Find where the given text appears and provide that cell's center as (x, y) coordinate. 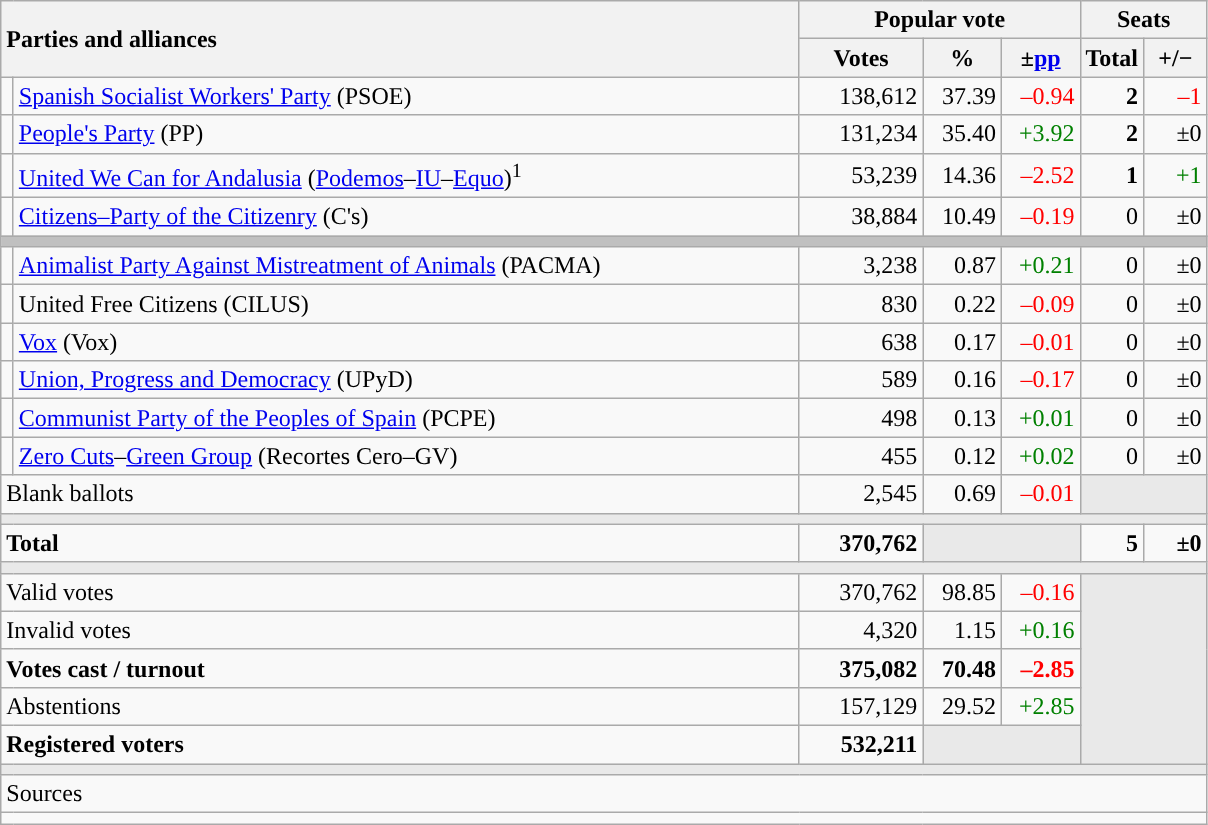
–2.52 (1040, 176)
+2.85 (1040, 706)
0.69 (962, 494)
37.39 (962, 96)
70.48 (962, 668)
0.17 (962, 342)
Zero Cuts–Green Group (Recortes Cero–GV) (406, 456)
–0.94 (1040, 96)
638 (861, 342)
Valid votes (400, 592)
0.87 (962, 266)
Popular vote (940, 20)
+0.21 (1040, 266)
98.85 (962, 592)
Union, Progress and Democracy (UPyD) (406, 380)
5 (1112, 543)
+0.01 (1040, 418)
Sources (604, 794)
0.16 (962, 380)
0.22 (962, 304)
–0.17 (1040, 380)
131,234 (861, 134)
+3.92 (1040, 134)
–0.16 (1040, 592)
10.49 (962, 217)
157,129 (861, 706)
Blank ballots (400, 494)
+/− (1176, 58)
1.15 (962, 630)
Spanish Socialist Workers' Party (PSOE) (406, 96)
Parties and alliances (400, 39)
Abstentions (400, 706)
Seats (1144, 20)
830 (861, 304)
Vox (Vox) (406, 342)
Animalist Party Against Mistreatment of Animals (PACMA) (406, 266)
4,320 (861, 630)
Citizens–Party of the Citizenry (C's) (406, 217)
–1 (1176, 96)
0.13 (962, 418)
±pp (1040, 58)
% (962, 58)
People's Party (PP) (406, 134)
2,545 (861, 494)
375,082 (861, 668)
35.40 (962, 134)
Invalid votes (400, 630)
Votes (861, 58)
United We Can for Andalusia (Podemos–IU–Equo)1 (406, 176)
1 (1112, 176)
–0.19 (1040, 217)
United Free Citizens (CILUS) (406, 304)
Communist Party of the Peoples of Spain (PCPE) (406, 418)
Votes cast / turnout (400, 668)
+0.02 (1040, 456)
532,211 (861, 745)
Registered voters (400, 745)
455 (861, 456)
0.12 (962, 456)
53,239 (861, 176)
+0.16 (1040, 630)
3,238 (861, 266)
589 (861, 380)
38,884 (861, 217)
29.52 (962, 706)
498 (861, 418)
–2.85 (1040, 668)
–0.09 (1040, 304)
+1 (1176, 176)
138,612 (861, 96)
14.36 (962, 176)
